Return the [X, Y] coordinate for the center point of the cell that contains the specified text.  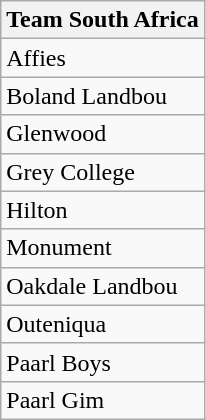
Glenwood [103, 134]
Paarl Gim [103, 400]
Boland Landbou [103, 96]
Hilton [103, 210]
Paarl Boys [103, 362]
Oakdale Landbou [103, 286]
Outeniqua [103, 324]
Monument [103, 248]
Affies [103, 58]
Team South Africa [103, 20]
Grey College [103, 172]
